Extract the [x, y] coordinate from the center of the cell holding the provided text.  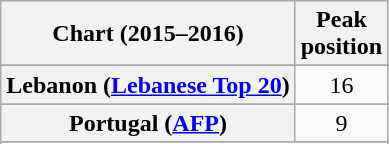
16 [341, 85]
9 [341, 123]
Lebanon (Lebanese Top 20) [148, 85]
Peakposition [341, 34]
Chart (2015–2016) [148, 34]
Portugal (AFP) [148, 123]
